Output the (x, y) coordinate of the center of the cell containing the given text.  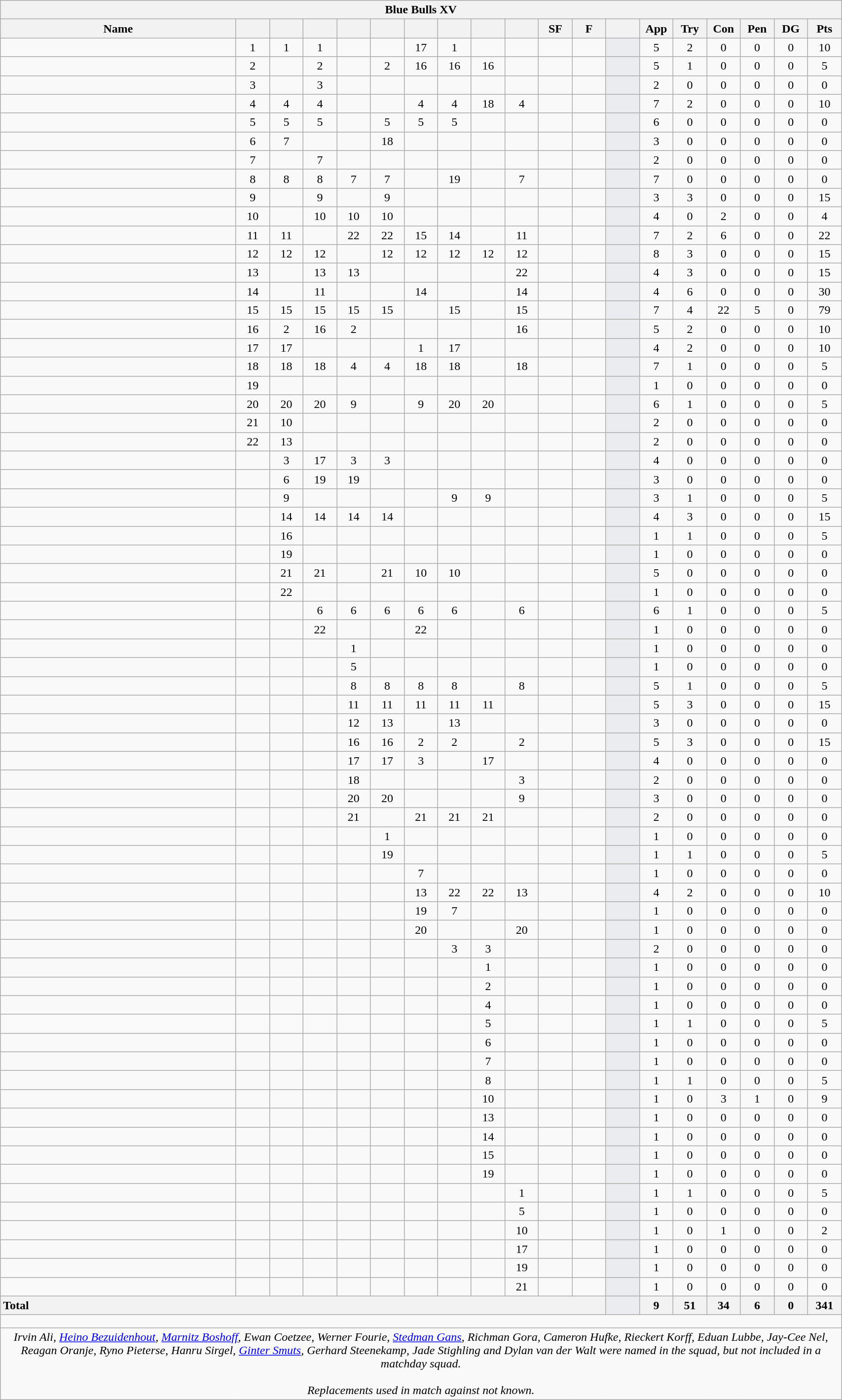
79 (824, 310)
Total (303, 1305)
Blue Bulls XV (421, 10)
F (589, 29)
DG (791, 29)
App (656, 29)
Pen (757, 29)
Try (690, 29)
Con (724, 29)
51 (690, 1305)
Pts (824, 29)
Name (118, 29)
341 (824, 1305)
34 (724, 1305)
SF (555, 29)
30 (824, 292)
